Return the (x, y) coordinate for the center point of the cell that contains the specified text.  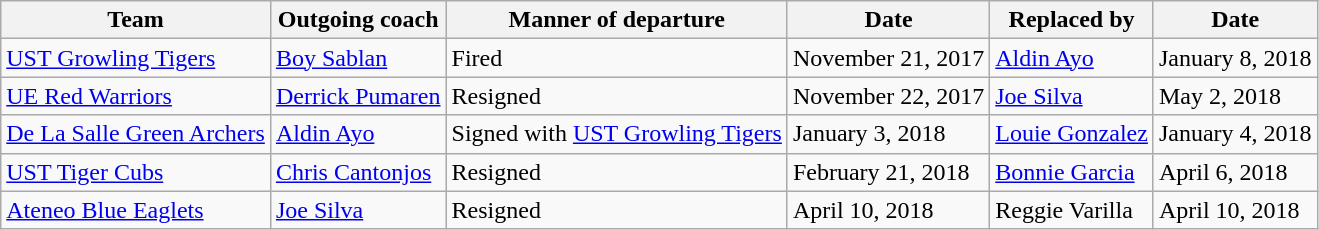
Derrick Pumaren (358, 96)
Louie Gonzalez (1072, 134)
Fired (616, 58)
January 8, 2018 (1235, 58)
Reggie Varilla (1072, 210)
Replaced by (1072, 20)
November 22, 2017 (888, 96)
Bonnie Garcia (1072, 172)
Signed with UST Growling Tigers (616, 134)
February 21, 2018 (888, 172)
Manner of departure (616, 20)
January 4, 2018 (1235, 134)
Team (136, 20)
April 6, 2018 (1235, 172)
Ateneo Blue Eaglets (136, 210)
UE Red Warriors (136, 96)
UST Tiger Cubs (136, 172)
Chris Cantonjos (358, 172)
January 3, 2018 (888, 134)
Outgoing coach (358, 20)
May 2, 2018 (1235, 96)
De La Salle Green Archers (136, 134)
November 21, 2017 (888, 58)
UST Growling Tigers (136, 58)
Boy Sablan (358, 58)
